Output the [X, Y] coordinate of the center of the cell containing the given text.  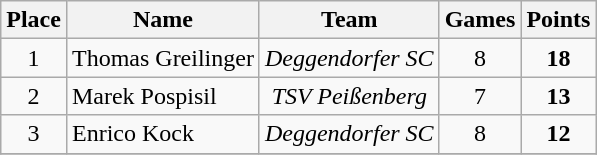
2 [34, 96]
Games [480, 20]
18 [558, 58]
Place [34, 20]
3 [34, 134]
7 [480, 96]
Team [349, 20]
Points [558, 20]
Thomas Greilinger [162, 58]
12 [558, 134]
1 [34, 58]
Marek Pospisil [162, 96]
TSV Peißenberg [349, 96]
Enrico Kock [162, 134]
Name [162, 20]
13 [558, 96]
